Search for the cell housing the specified text and yield its (X, Y) center coordinate. 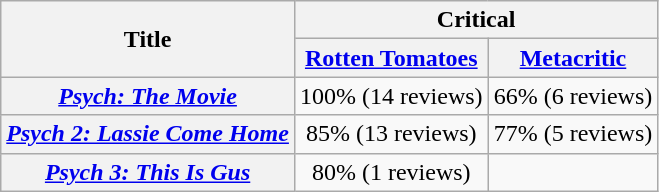
Psych 3: This Is Gus (148, 172)
Critical (476, 20)
77% (5 reviews) (573, 134)
Psych 2: Lassie Come Home (148, 134)
85% (13 reviews) (391, 134)
Metacritic (573, 58)
Rotten Tomatoes (391, 58)
100% (14 reviews) (391, 96)
Psych: The Movie (148, 96)
Title (148, 39)
80% (1 reviews) (391, 172)
66% (6 reviews) (573, 96)
